From the cell containing the given text, extract its center point as [x, y] coordinate. 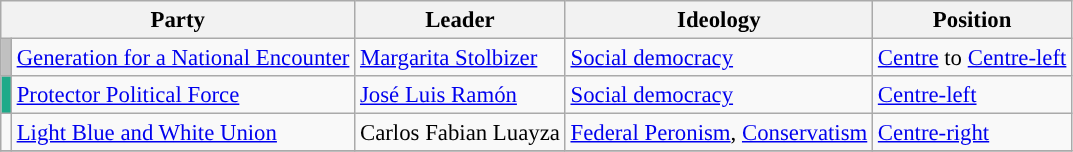
Centre-left [972, 95]
Federal Peronism, Conservatism [718, 133]
Ideology [718, 20]
Party [178, 20]
José Luis Ramón [460, 95]
Protector Political Force [182, 95]
Centre to Centre-left [972, 58]
Leader [460, 20]
Light Blue and White Union [182, 133]
Position [972, 20]
Carlos Fabian Luayza [460, 133]
Centre-right [972, 133]
Generation for a National Encounter [182, 58]
Margarita Stolbizer [460, 58]
